Pinpoint the cell where the given text exists, returning its [X, Y] midpoint coordinate. 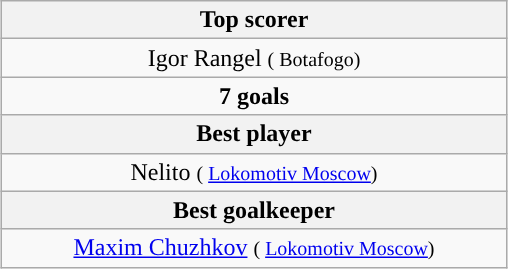
Best player [254, 134]
7 goals [254, 96]
Best goalkeeper [254, 210]
Nelito ( Lokomotiv Moscow) [254, 172]
Igor Rangel ( Botafogo) [254, 58]
Top scorer [254, 20]
Maxim Chuzhkov ( Lokomotiv Moscow) [254, 248]
